Find where the given text appears and provide that cell's center as (X, Y) coordinate. 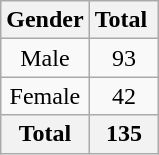
93 (124, 58)
Male (45, 58)
Gender (45, 20)
Female (45, 96)
135 (124, 134)
42 (124, 96)
